From the cell containing the given text, extract its center point as [X, Y] coordinate. 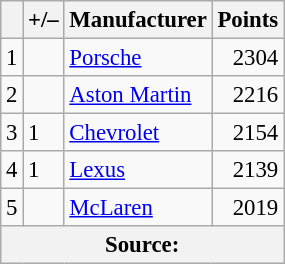
Source: [142, 245]
5 [12, 208]
3 [12, 133]
2139 [248, 170]
Manufacturer [138, 20]
2019 [248, 208]
Points [248, 20]
2154 [248, 133]
+/– [44, 20]
Lexus [138, 170]
McLaren [138, 208]
2216 [248, 95]
Chevrolet [138, 133]
2304 [248, 58]
Porsche [138, 58]
Aston Martin [138, 95]
2 [12, 95]
4 [12, 170]
